Locate the cell with the specified text and output its (X, Y) center coordinate. 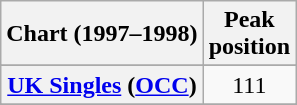
111 (249, 85)
Peakposition (249, 34)
Chart (1997–1998) (102, 34)
UK Singles (OCC) (102, 85)
